Pinpoint the cell where the given text exists, returning its (x, y) midpoint coordinate. 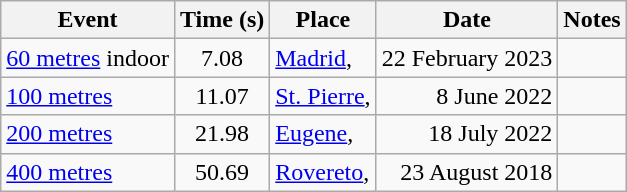
Madrid, (323, 58)
Time (s) (222, 20)
Date (467, 20)
Notes (592, 20)
100 metres (88, 96)
Eugene, (323, 134)
200 metres (88, 134)
60 metres indoor (88, 58)
50.69 (222, 172)
400 metres (88, 172)
Event (88, 20)
23 August 2018 (467, 172)
18 July 2022 (467, 134)
Place (323, 20)
21.98 (222, 134)
St. Pierre, (323, 96)
7.08 (222, 58)
Rovereto, (323, 172)
22 February 2023 (467, 58)
11.07 (222, 96)
8 June 2022 (467, 96)
